Capture the cell that displays the provided text and extract its [x, y] central coordinate. 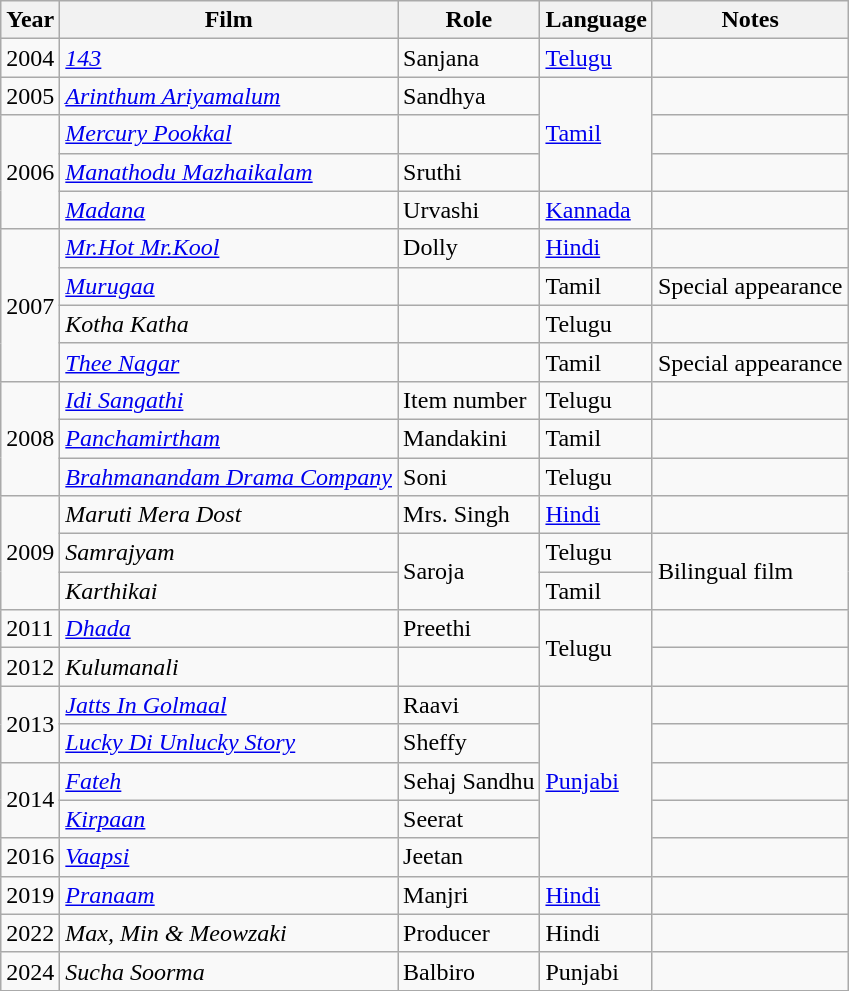
143 [229, 58]
Dhada [229, 629]
2009 [30, 553]
Kannada [596, 210]
Idi Sangathi [229, 400]
Mr.Hot Mr.Kool [229, 248]
Samrajyam [229, 553]
Manathodu Mazhaikalam [229, 172]
Language [596, 20]
Saroja [469, 572]
Mercury Pookkal [229, 134]
Seerat [469, 819]
2013 [30, 724]
Max, Min & Meowzaki [229, 933]
Arinthum Ariyamalum [229, 96]
Sruthi [469, 172]
Sandhya [469, 96]
Sheffy [469, 743]
2014 [30, 800]
Mandakini [469, 438]
Murugaa [229, 286]
Manjri [469, 895]
2008 [30, 438]
2019 [30, 895]
2016 [30, 857]
2005 [30, 96]
2022 [30, 933]
Brahmanandam Drama Company [229, 477]
Vaapsi [229, 857]
Thee Nagar [229, 362]
Madana [229, 210]
Karthikai [229, 591]
Preethi [469, 629]
2007 [30, 305]
Film [229, 20]
Notes [750, 20]
Producer [469, 933]
Dolly [469, 248]
Kirpaan [229, 819]
2024 [30, 971]
Sanjana [469, 58]
Role [469, 20]
Item number [469, 400]
Fateh [229, 781]
Jeetan [469, 857]
Mrs. Singh [469, 515]
Maruti Mera Dost [229, 515]
2012 [30, 667]
Soni [469, 477]
Panchamirtham [229, 438]
Bilingual film [750, 572]
2004 [30, 58]
2011 [30, 629]
Kotha Katha [229, 324]
Balbiro [469, 971]
Jatts In Golmaal [229, 705]
Sucha Soorma [229, 971]
Year [30, 20]
Urvashi [469, 210]
Pranaam [229, 895]
Lucky Di Unlucky Story [229, 743]
2006 [30, 172]
Raavi [469, 705]
Sehaj Sandhu [469, 781]
Kulumanali [229, 667]
